Return [X, Y] of the center of cell containing provided text 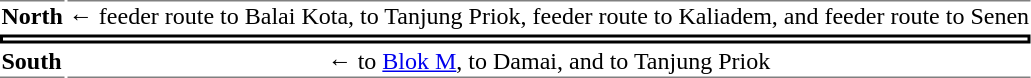
South [32, 62]
← to Blok M, to Damai, and to Tanjung Priok [548, 62]
← feeder route to Balai Kota, to Tanjung Priok, feeder route to Kaliadem, and feeder route to Senen [548, 16]
North [32, 16]
